Return the [x, y] coordinate for the center point of the cell that contains the specified text.  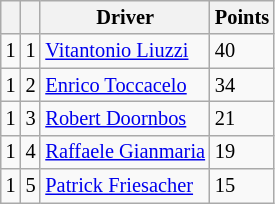
Driver [125, 17]
34 [242, 85]
Patrick Friesacher [125, 186]
4 [31, 152]
40 [242, 51]
Enrico Toccacelo [125, 85]
Points [242, 17]
Robert Doornbos [125, 118]
3 [31, 118]
Vitantonio Liuzzi [125, 51]
Raffaele Gianmaria [125, 152]
21 [242, 118]
19 [242, 152]
5 [31, 186]
2 [31, 85]
15 [242, 186]
